Extract the [X, Y] coordinate from the center of the cell holding the provided text.  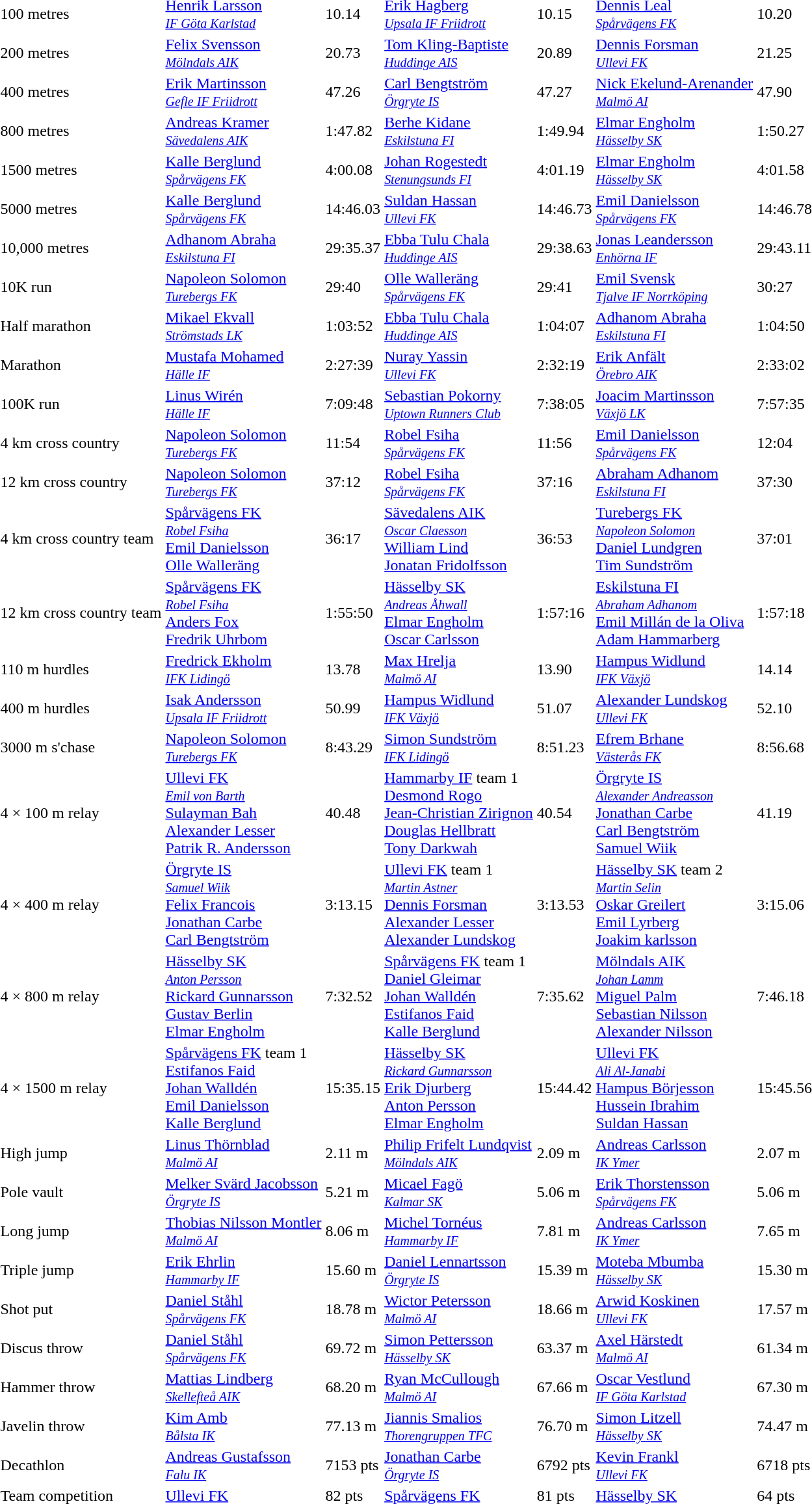
Spårvägens FK team 1Daniel GleimarJohan WalldénEstifanos FaidKalle Berglund [459, 996]
1:55:50 [353, 613]
13.90 [564, 670]
Jonathan CarbeÖrgryte IS [459, 1466]
11:54 [353, 443]
Carl BengtströmÖrgryte IS [459, 92]
40.48 [353, 813]
Andreas KramerSävedalens AIK [243, 131]
40.54 [564, 813]
7153 pts [353, 1466]
15:44.42 [564, 1088]
Suldan HassanUllevi FK [459, 209]
2.11 m [353, 1154]
Ullevi FKAli Al-JanabiHampus BörjessonHussein IbrahimSuldan Hassan [675, 1088]
Andreas GustafssonFalu IK [243, 1466]
Berhe KidaneEskilstuna FI [459, 131]
Nick Ekelund-ArenanderMalmö AI [675, 92]
14:46.73 [564, 209]
Kim AmbBålsta IK [243, 1427]
68.20 m [353, 1388]
3:13.53 [564, 904]
Mustafa MohamedHälle IF [243, 365]
Isak AnderssonUpsala IF Friidrott [243, 709]
29:41 [564, 287]
Moteba MbumbaHässelby SK [675, 1271]
Alexander LundskogUllevi FK [675, 709]
15.39 m [564, 1271]
67.66 m [564, 1388]
Erik ThorstenssonSpårvägens FK [675, 1193]
Joacim MartinssonVäxjö LK [675, 404]
Spårvägens FKRobel FsihaAnders FoxFredrik Uhrbom [243, 613]
3:13.15 [353, 904]
Felix SvenssonMölndals AIK [243, 53]
Olle WallerängSpårvägens FK [459, 287]
8:51.23 [564, 748]
Eskilstuna FIAbraham AdhanomEmil Millán de la OlivaAdam Hammarberg [675, 613]
18.66 m [564, 1310]
47.27 [564, 92]
Dennis ForsmanUllevi FK [675, 53]
Michel TornéusHammarby IF [459, 1232]
Wictor PeterssonMalmö AI [459, 1310]
Spårvägens FKRobel FsihaEmil DanielssonOlle Walleräng [243, 538]
37:16 [564, 482]
Linus WirénHälle IF [243, 404]
36:53 [564, 538]
7.81 m [564, 1232]
Abraham AdhanomEskilstuna FI [675, 482]
Axel HärstedtMalmö AI [675, 1349]
Tom Kling-BaptisteHuddinge AIS [459, 53]
29:40 [353, 287]
5.06 m [564, 1193]
7:32.52 [353, 996]
Mölndals AIKJohan LammMiguel PalmSebastian NilssonAlexander Nilsson [675, 996]
Simon SundströmIFK Lidingö [459, 748]
Jiannis SmaliosThorengruppen TFC [459, 1427]
7:09:48 [353, 404]
Hässelby SK team 2Martin SelinOskar GreilertEmil LyrbergJoakim karlsson [675, 904]
Hässelby SKAnton PerssonRickard GunnarssonGustav BerlinElmar Engholm [243, 996]
Micael FagöKalmar SK [459, 1193]
51.07 [564, 709]
Örgryte ISAlexander AndreassonJonathan CarbeCarl BengtströmSamuel Wiik [675, 813]
Johan RogestedtStenungsunds FI [459, 170]
47.26 [353, 92]
7:35.62 [564, 996]
Oscar VestlundIF Göta Karlstad [675, 1388]
36:17 [353, 538]
8:43.29 [353, 748]
Hässelby SKRickard GunnarssonErik DjurbergAnton PerssonElmar Engholm [459, 1088]
29:35.37 [353, 248]
20.89 [564, 53]
Erik AnfältÖrebro AIK [675, 365]
Ullevi FKEmil von BarthSulayman BahAlexander LesserPatrik R. Andersson [243, 813]
15.60 m [353, 1271]
20.73 [353, 53]
18.78 m [353, 1310]
Nuray YassinUllevi FK [459, 365]
2.09 m [564, 1154]
Kevin FranklUllevi FK [675, 1466]
77.13 m [353, 1427]
Spårvägens FK team 1Estifanos FaidJohan WalldénEmil DanielssonKalle Berglund [243, 1088]
Simon PetterssonHässelby SK [459, 1349]
Emil SvenskTjalve IF Norrköping [675, 287]
Efrem BrhaneVästerås FK [675, 748]
76.70 m [564, 1427]
63.37 m [564, 1349]
Philip Frifelt LundqvistMölndals AIK [459, 1154]
Daniel LennartssonÖrgryte IS [459, 1271]
Ryan McCulloughMalmö AI [459, 1388]
Erik EhrlinHammarby IF [243, 1271]
37:12 [353, 482]
Arwid KoskinenUllevi FK [675, 1310]
7:38:05 [564, 404]
Hammarby IF team 1Desmond RogoJean-Christian ZirignonDouglas HellbrattTony Darkwah [459, 813]
4:01.19 [564, 170]
1:03:52 [353, 326]
1:57:16 [564, 613]
Sävedalens AIKOscar ClaessonWilliam LindJonatan Fridolfsson [459, 538]
69.72 m [353, 1349]
2:27:39 [353, 365]
11:56 [564, 443]
13.78 [353, 670]
Melker Svärd JacobssonÖrgryte IS [243, 1193]
Erik MartinssonGefle IF Friidrott [243, 92]
Hässelby SKAndreas ÅhwallElmar EngholmOscar Carlsson [459, 613]
Jonas LeanderssonEnhörna IF [675, 248]
Ullevi FK team 1Martin AstnerDennis ForsmanAlexander LesserAlexander Lundskog [459, 904]
50.99 [353, 709]
4:00.08 [353, 170]
Mikael EkvallStrömstads LK [243, 326]
6792 pts [564, 1466]
14:46.03 [353, 209]
29:38.63 [564, 248]
8.06 m [353, 1232]
1:47.82 [353, 131]
15:35.15 [353, 1088]
Turebergs FKNapoleon SolomonDaniel LundgrenTim Sundström [675, 538]
2:32:19 [564, 365]
Linus ThörnbladMalmö AI [243, 1154]
1:04:07 [564, 326]
Thobias Nilsson MontlerMalmö AI [243, 1232]
Max HreljaMalmö AI [459, 670]
5.21 m [353, 1193]
Örgryte ISSamuel WiikFelix FrancoisJonathan CarbeCarl Bengtström [243, 904]
Fredrick EkholmIFK Lidingö [243, 670]
Simon LitzellHässelby SK [675, 1427]
Mattias LindbergSkellefteå AIK [243, 1388]
1:49.94 [564, 131]
Sebastian PokornyUptown Runners Club [459, 404]
